Return the [x, y] coordinate for the center point of the cell that contains the specified text.  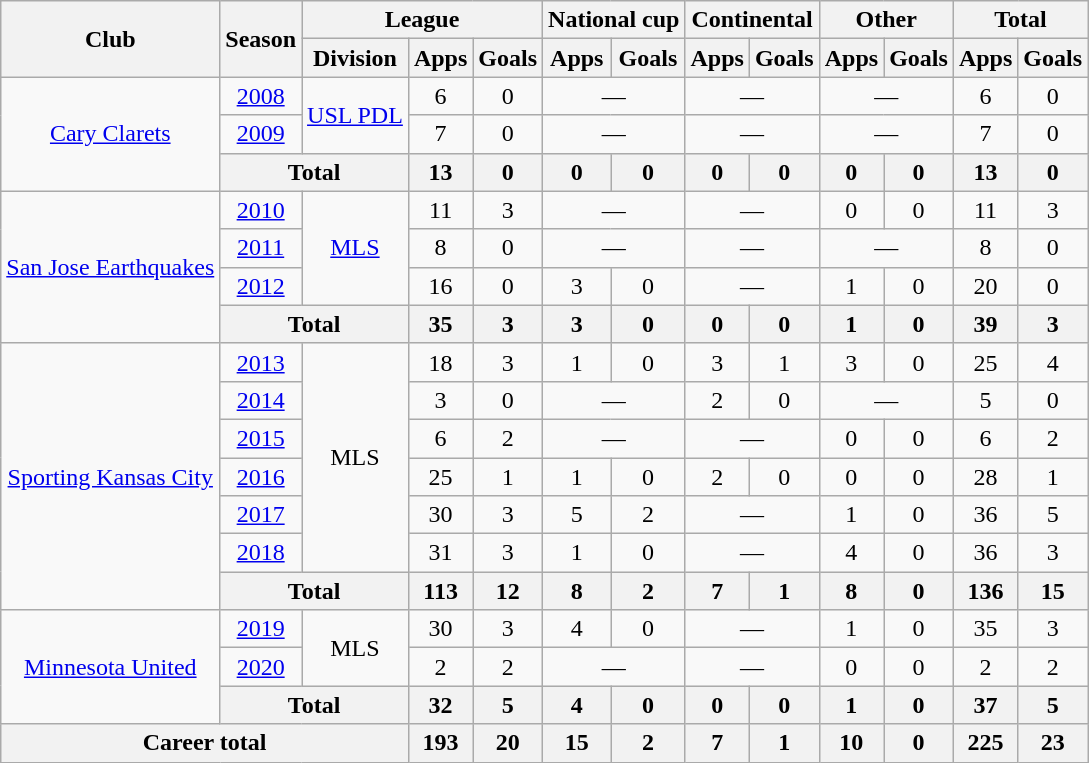
USL PDL [356, 115]
32 [440, 705]
2010 [261, 210]
2011 [261, 248]
Season [261, 39]
18 [440, 362]
2015 [261, 438]
2019 [261, 629]
2020 [261, 667]
2009 [261, 134]
National cup [614, 20]
2018 [261, 553]
Division [356, 58]
10 [851, 743]
San Jose Earthquakes [110, 267]
2016 [261, 477]
16 [440, 286]
31 [440, 553]
2013 [261, 362]
Cary Clarets [110, 134]
39 [985, 324]
League [422, 20]
Minnesota United [110, 667]
2008 [261, 96]
Club [110, 39]
2012 [261, 286]
193 [440, 743]
Continental [752, 20]
23 [1053, 743]
37 [985, 705]
136 [985, 591]
113 [440, 591]
Career total [205, 743]
Other [886, 20]
2017 [261, 515]
28 [985, 477]
Sporting Kansas City [110, 476]
12 [508, 591]
225 [985, 743]
2014 [261, 400]
